Extract the [x, y] coordinate from the center of the cell holding the provided text.  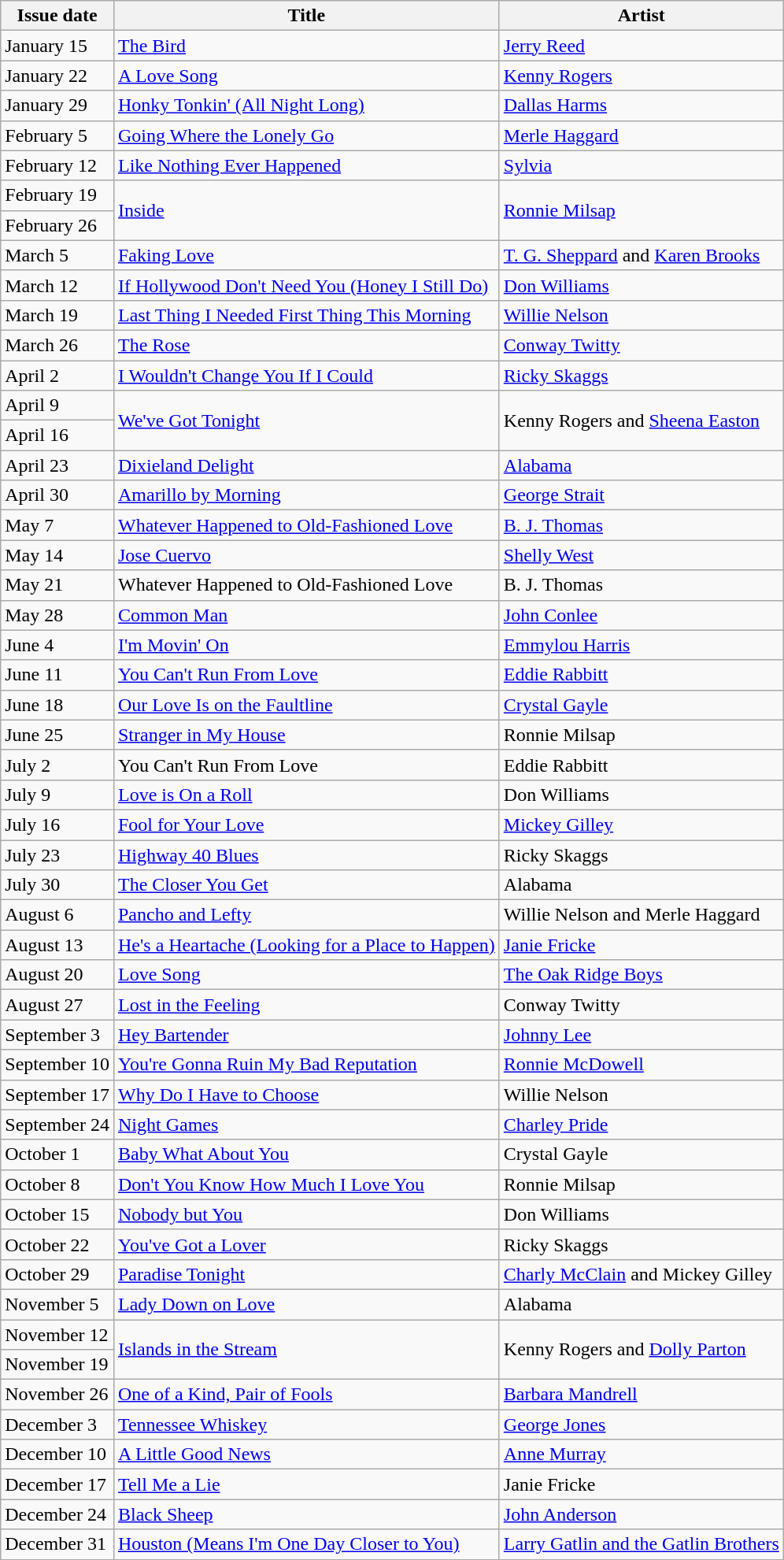
June 4 [57, 645]
A Love Song [306, 76]
September 10 [57, 1065]
Baby What About You [306, 1154]
Lady Down on Love [306, 1304]
The Bird [306, 46]
A Little Good News [306, 1454]
May 21 [57, 585]
Love is On a Roll [306, 795]
August 13 [57, 945]
September 24 [57, 1125]
The Closer You Get [306, 885]
October 15 [57, 1214]
Paradise Tonight [306, 1274]
April 23 [57, 465]
August 27 [57, 1005]
The Rose [306, 345]
Amarillo by Morning [306, 495]
Kenny Rogers and Sheena Easton [641, 421]
Ronnie McDowell [641, 1065]
Like Nothing Ever Happened [306, 165]
You've Got a Lover [306, 1244]
I'm Movin' On [306, 645]
You're Gonna Ruin My Bad Reputation [306, 1065]
Larry Gatlin and the Gatlin Brothers [641, 1544]
December 24 [57, 1514]
Tennessee Whiskey [306, 1425]
February 26 [57, 225]
Kenny Rogers and Dolly Parton [641, 1350]
April 30 [57, 495]
May 28 [57, 615]
July 23 [57, 854]
June 11 [57, 675]
Lost in the Feeling [306, 1005]
Common Man [306, 615]
February 12 [57, 165]
Our Love Is on the Faultline [306, 705]
November 26 [57, 1395]
John Anderson [641, 1514]
December 3 [57, 1425]
Faking Love [306, 255]
Jerry Reed [641, 46]
July 9 [57, 795]
Houston (Means I'm One Day Closer to You) [306, 1544]
July 30 [57, 885]
November 12 [57, 1335]
December 10 [57, 1454]
Why Do I Have to Choose [306, 1095]
Pancho and Lefty [306, 915]
The Oak Ridge Boys [641, 975]
Title [306, 16]
June 25 [57, 735]
Anne Murray [641, 1454]
Dixieland Delight [306, 465]
Johnny Lee [641, 1035]
Dallas Harms [641, 106]
April 2 [57, 376]
March 5 [57, 255]
Sylvia [641, 165]
July 16 [57, 824]
Hey Bartender [306, 1035]
Nobody but You [306, 1214]
Highway 40 Blues [306, 854]
Jose Cuervo [306, 555]
Black Sheep [306, 1514]
Emmylou Harris [641, 645]
Issue date [57, 16]
Tell Me a Lie [306, 1484]
He's a Heartache (Looking for a Place to Happen) [306, 945]
George Strait [641, 495]
December 31 [57, 1544]
October 29 [57, 1274]
Charley Pride [641, 1125]
January 15 [57, 46]
March 19 [57, 315]
Charly McClain and Mickey Gilley [641, 1274]
Going Where the Lonely Go [306, 135]
January 29 [57, 106]
August 20 [57, 975]
Don't You Know How Much I Love You [306, 1184]
April 16 [57, 435]
February 19 [57, 195]
April 9 [57, 406]
We've Got Tonight [306, 421]
Inside [306, 210]
If Hollywood Don't Need You (Honey I Still Do) [306, 285]
Stranger in My House [306, 735]
Last Thing I Needed First Thing This Morning [306, 315]
Mickey Gilley [641, 824]
Honky Tonkin' (All Night Long) [306, 106]
January 22 [57, 76]
George Jones [641, 1425]
March 26 [57, 345]
I Wouldn't Change You If I Could [306, 376]
Kenny Rogers [641, 76]
Shelly West [641, 555]
One of a Kind, Pair of Fools [306, 1395]
June 18 [57, 705]
Islands in the Stream [306, 1350]
September 17 [57, 1095]
Fool for Your Love [306, 824]
September 3 [57, 1035]
February 5 [57, 135]
December 17 [57, 1484]
May 7 [57, 525]
October 22 [57, 1244]
October 8 [57, 1184]
November 19 [57, 1365]
Love Song [306, 975]
Artist [641, 16]
T. G. Sheppard and Karen Brooks [641, 255]
May 14 [57, 555]
October 1 [57, 1154]
John Conlee [641, 615]
Night Games [306, 1125]
Barbara Mandrell [641, 1395]
March 12 [57, 285]
Merle Haggard [641, 135]
Willie Nelson and Merle Haggard [641, 915]
November 5 [57, 1304]
July 2 [57, 765]
August 6 [57, 915]
